From the cell containing the given text, extract its center point as (x, y) coordinate. 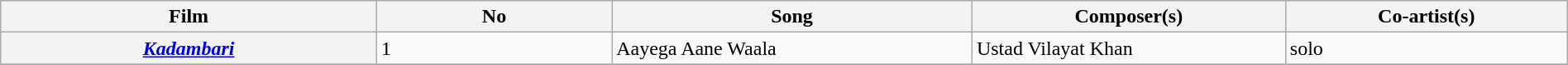
solo (1426, 48)
No (494, 17)
Ustad Vilayat Khan (1128, 48)
Aayega Aane Waala (792, 48)
Composer(s) (1128, 17)
Co-artist(s) (1426, 17)
Film (189, 17)
1 (494, 48)
Song (792, 17)
Kadambari (189, 48)
